Return (x, y) of the center of cell containing provided text 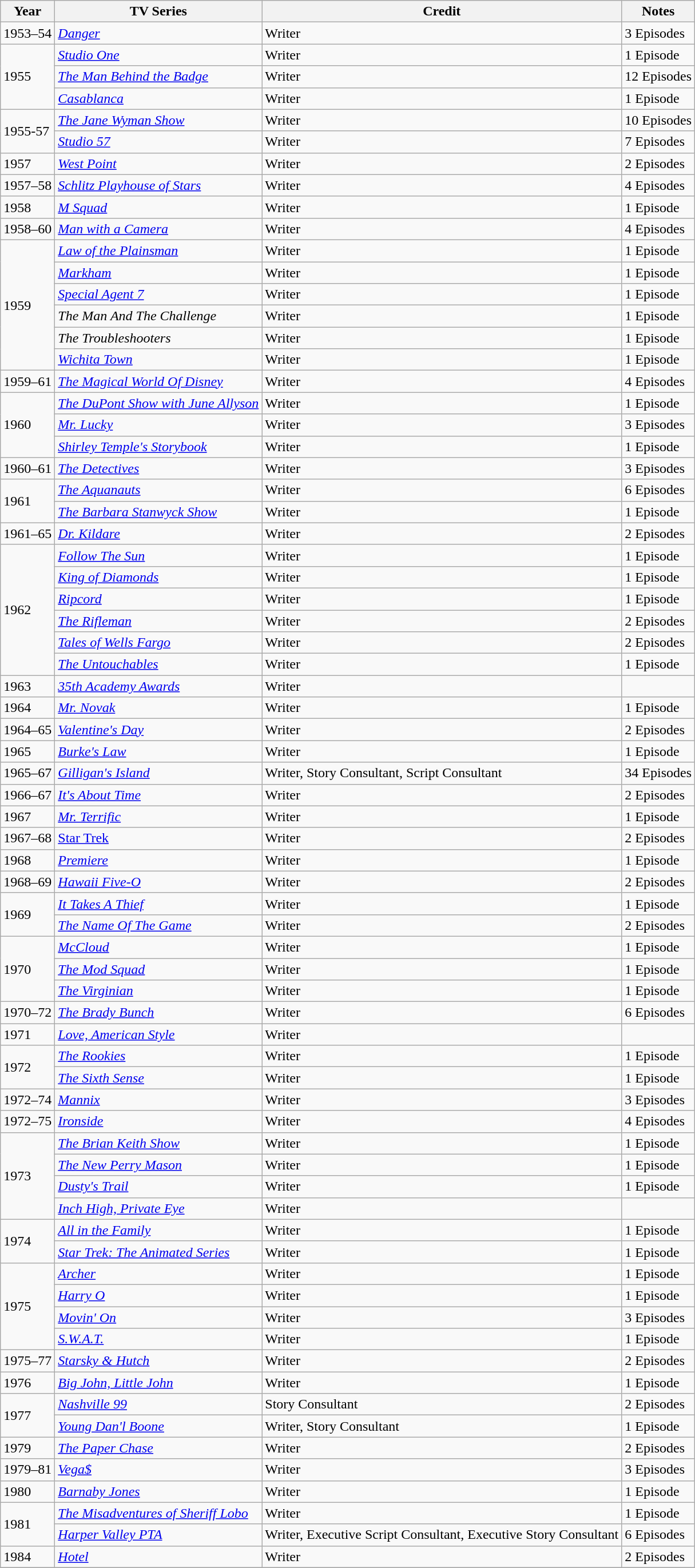
Writer, Story Consultant, Script Consultant (442, 773)
Dr. Kildare (158, 534)
1957–58 (27, 185)
Law of the Plainsman (158, 250)
M Squad (158, 207)
1961 (27, 501)
The Brian Keith Show (158, 1143)
Mr. Novak (158, 708)
Ripcord (158, 599)
All in the Family (158, 1230)
1960–61 (27, 468)
1965–67 (27, 773)
McCloud (158, 947)
Star Trek (158, 838)
1984 (27, 1557)
Barnaby Jones (158, 1491)
1975–77 (27, 1361)
12 Episodes (658, 77)
TV Series (158, 11)
The Aquanauts (158, 490)
1962 (27, 610)
Schlitz Playhouse of Stars (158, 185)
1965 (27, 751)
Star Trek: The Animated Series (158, 1252)
Movin' On (158, 1317)
The DuPont Show with June Allyson (158, 403)
The Paper Chase (158, 1448)
Credit (442, 11)
1972–74 (27, 1100)
Wichita Town (158, 360)
Archer (158, 1273)
Tales of Wells Fargo (158, 643)
The Untouchables (158, 664)
The Jane Wyman Show (158, 120)
Premiere (158, 860)
1980 (27, 1491)
Notes (658, 11)
The Misadventures of Sheriff Lobo (158, 1513)
The Barbara Stanwyck Show (158, 512)
Starsky & Hutch (158, 1361)
Mannix (158, 1100)
Year (27, 11)
Hotel (158, 1557)
Young Dan'l Boone (158, 1426)
Casablanca (158, 98)
Harper Valley PTA (158, 1535)
Hawaii Five-O (158, 882)
1959 (27, 305)
Love, American Style (158, 1034)
1975 (27, 1306)
Writer, Story Consultant (442, 1426)
1968–69 (27, 882)
Studio One (158, 55)
1981 (27, 1524)
The Magical World Of Disney (158, 381)
The Rookies (158, 1056)
The Brady Bunch (158, 1013)
Shirley Temple's Storybook (158, 447)
Harry O (158, 1295)
The Detectives (158, 468)
1973 (27, 1176)
1966–67 (27, 795)
It's About Time (158, 795)
1963 (27, 686)
1967–68 (27, 838)
Inch High, Private Eye (158, 1208)
1972 (27, 1067)
1970 (27, 969)
Writer, Executive Script Consultant, Executive Story Consultant (442, 1535)
Valentine's Day (158, 730)
1960 (27, 425)
1979–81 (27, 1470)
Big John, Little John (158, 1383)
Man with a Camera (158, 229)
Markham (158, 273)
King of Diamonds (158, 577)
Story Consultant (442, 1404)
1958–60 (27, 229)
35th Academy Awards (158, 686)
Dusty's Trail (158, 1187)
Mr. Terrific (158, 817)
It Takes A Thief (158, 904)
1968 (27, 860)
1955-57 (27, 131)
1957 (27, 164)
Follow The Sun (158, 555)
Burke's Law (158, 751)
S.W.A.T. (158, 1339)
Vega$ (158, 1470)
West Point (158, 164)
The Man Behind the Badge (158, 77)
Studio 57 (158, 142)
1958 (27, 207)
1974 (27, 1241)
1953–54 (27, 33)
The Mod Squad (158, 969)
1959–61 (27, 381)
1971 (27, 1034)
1967 (27, 817)
The Sixth Sense (158, 1078)
The Man And The Challenge (158, 316)
1955 (27, 77)
Ironside (158, 1121)
1970–72 (27, 1013)
1969 (27, 914)
1961–65 (27, 534)
The Name Of The Game (158, 925)
Gilligan's Island (158, 773)
The New Perry Mason (158, 1165)
10 Episodes (658, 120)
1964–65 (27, 730)
34 Episodes (658, 773)
1972–75 (27, 1121)
Mr. Lucky (158, 425)
Nashville 99 (158, 1404)
The Rifleman (158, 620)
1964 (27, 708)
The Virginian (158, 991)
Danger (158, 33)
Special Agent 7 (158, 295)
7 Episodes (658, 142)
1976 (27, 1383)
The Troubleshooters (158, 338)
1977 (27, 1415)
1979 (27, 1448)
